Return the (X, Y) coordinate for the center point of the cell that contains the specified text.  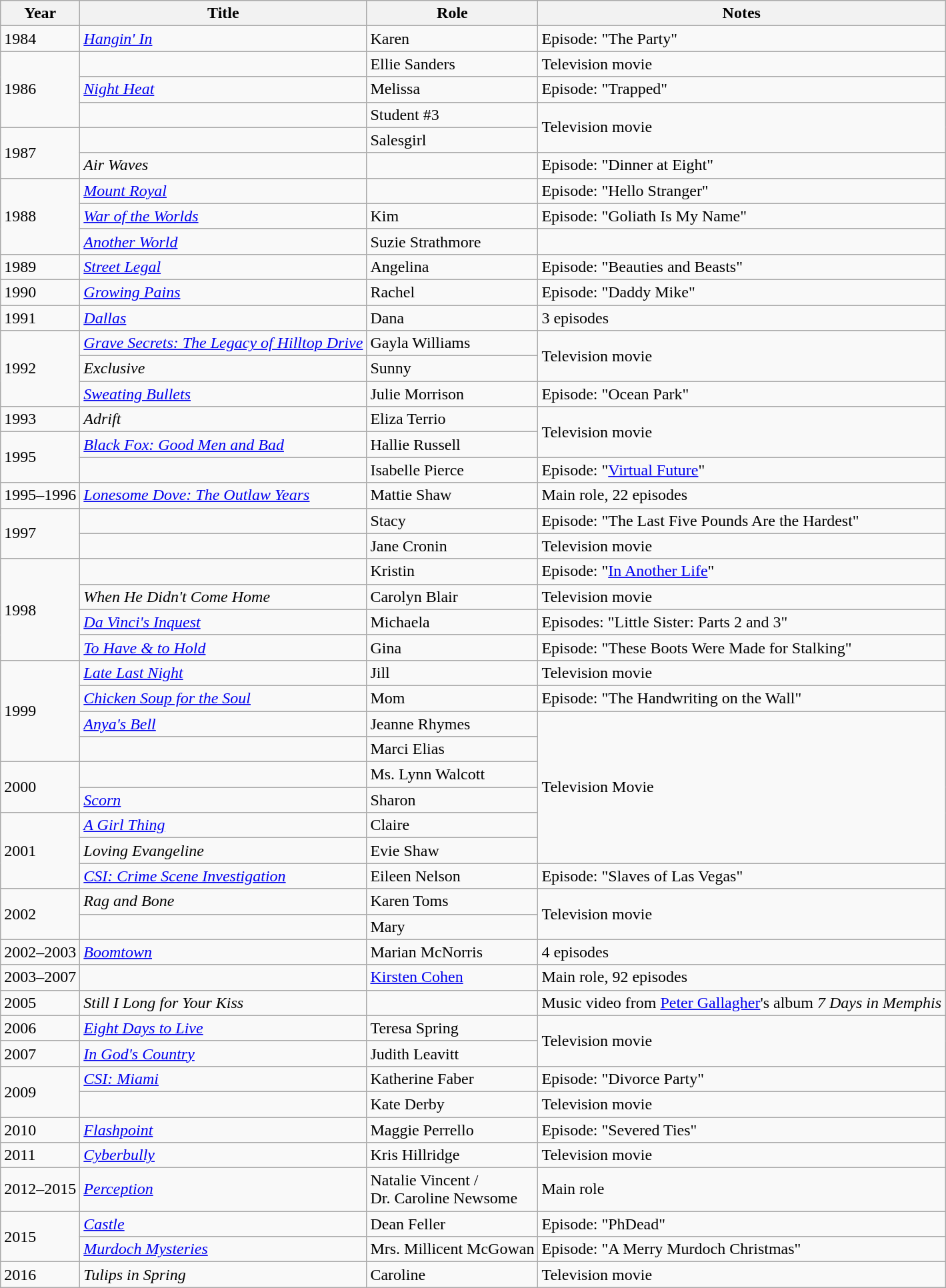
2000 (40, 787)
2002–2003 (40, 952)
Gayla Williams (452, 343)
Rag and Bone (223, 901)
Sweating Bullets (223, 394)
Adrift (223, 419)
Karen Toms (452, 901)
Episode: "These Boots Were Made for Stalking" (741, 647)
Episode: "Daddy Mike" (741, 292)
3 episodes (741, 318)
Growing Pains (223, 292)
2002 (40, 914)
Grave Secrets: The Legacy of Hilltop Drive (223, 343)
Ellie Sanders (452, 64)
2001 (40, 851)
Rachel (452, 292)
Year (40, 13)
Perception (223, 1189)
Chicken Soup for the Soul (223, 698)
Kim (452, 216)
To Have & to Hold (223, 647)
Dana (452, 318)
Kris Hillridge (452, 1155)
Exclusive (223, 369)
CSI: Miami (223, 1079)
Episode: "The Party" (741, 39)
1990 (40, 292)
Dallas (223, 318)
Angelina (452, 267)
Mattie Shaw (452, 495)
2016 (40, 1275)
1998 (40, 609)
2012–2015 (40, 1189)
2011 (40, 1155)
2006 (40, 1028)
Karen (452, 39)
Episode: "Divorce Party" (741, 1079)
Murdoch Mysteries (223, 1249)
Episode: "The Handwriting on the Wall" (741, 698)
Episode: "Dinner at Eight" (741, 165)
Role (452, 13)
Episode: "Severed Ties" (741, 1130)
Tulips in Spring (223, 1275)
Main role, 92 episodes (741, 977)
Television Movie (741, 787)
2007 (40, 1053)
2005 (40, 1003)
Jeanne Rhymes (452, 723)
Notes (741, 13)
Main role, 22 episodes (741, 495)
Episode: "Goliath Is My Name" (741, 216)
Kristin (452, 571)
Natalie Vincent / Dr. Caroline Newsome (452, 1189)
Marci Elias (452, 749)
Marian McNorris (452, 952)
Air Waves (223, 165)
Loving Evangeline (223, 851)
Kate Derby (452, 1104)
Julie Morrison (452, 394)
Claire (452, 825)
Kirsten Cohen (452, 977)
Salesgirl (452, 140)
A Girl Thing (223, 825)
Sunny (452, 369)
1995–1996 (40, 495)
Castle (223, 1224)
4 episodes (741, 952)
Student #3 (452, 115)
Hallie Russell (452, 445)
Episode: "Ocean Park" (741, 394)
Episode: "Beauties and Beasts" (741, 267)
Carolyn Blair (452, 597)
Jill (452, 673)
In God's Country (223, 1053)
Main role (741, 1189)
Episode: "In Another Life" (741, 571)
Sharon (452, 800)
Title (223, 13)
Episode: "A Merry Murdoch Christmas" (741, 1249)
Another World (223, 241)
1999 (40, 711)
Street Legal (223, 267)
Caroline (452, 1275)
Episodes: "Little Sister: Parts 2 and 3" (741, 622)
Night Heat (223, 89)
1984 (40, 39)
1997 (40, 533)
Boomtown (223, 952)
Ms. Lynn Walcott (452, 775)
Hangin' In (223, 39)
Episode: "Trapped" (741, 89)
Evie Shaw (452, 851)
Jane Cronin (452, 546)
Da Vinci's Inquest (223, 622)
Michaela (452, 622)
Dean Feller (452, 1224)
Eight Days to Live (223, 1028)
Eileen Nelson (452, 876)
Mom (452, 698)
Mary (452, 927)
Episode: "Virtual Future" (741, 470)
1992 (40, 369)
CSI: Crime Scene Investigation (223, 876)
Black Fox: Good Men and Bad (223, 445)
Music video from Peter Gallagher's album 7 Days in Memphis (741, 1003)
2009 (40, 1091)
Still I Long for Your Kiss (223, 1003)
Mount Royal (223, 191)
2003–2007 (40, 977)
Anya's Bell (223, 723)
Maggie Perrello (452, 1130)
2015 (40, 1237)
1988 (40, 216)
1989 (40, 267)
2010 (40, 1130)
Eliza Terrio (452, 419)
Katherine Faber (452, 1079)
1987 (40, 153)
1993 (40, 419)
Isabelle Pierce (452, 470)
Suzie Strathmore (452, 241)
Lonesome Dove: The Outlaw Years (223, 495)
1991 (40, 318)
Episode: "The Last Five Pounds Are the Hardest" (741, 521)
Stacy (452, 521)
When He Didn't Come Home (223, 597)
Late Last Night (223, 673)
1986 (40, 89)
Judith Leavitt (452, 1053)
Melissa (452, 89)
Teresa Spring (452, 1028)
Flashpoint (223, 1130)
Episode: "PhDead" (741, 1224)
Episode: "Slaves of Las Vegas" (741, 876)
Mrs. Millicent McGowan (452, 1249)
Episode: "Hello Stranger" (741, 191)
War of the Worlds (223, 216)
1995 (40, 457)
Scorn (223, 800)
Gina (452, 647)
Cyberbully (223, 1155)
